Determine the (x, y) coordinate at the center of the cell enclosing the given text.  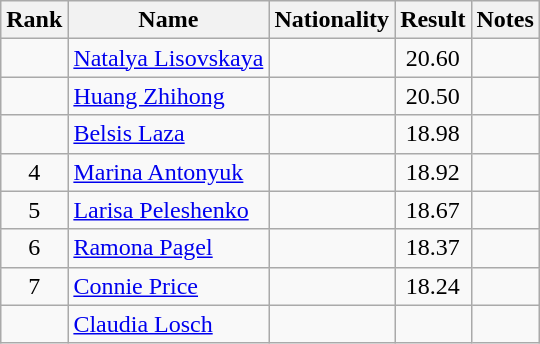
Name (168, 20)
Ramona Pagel (168, 248)
Huang Zhihong (168, 96)
Result (433, 20)
Natalya Lisovskaya (168, 58)
Connie Price (168, 286)
Belsis Laza (168, 134)
Nationality (332, 20)
4 (34, 172)
20.60 (433, 58)
Notes (505, 20)
Rank (34, 20)
7 (34, 286)
Larisa Peleshenko (168, 210)
18.92 (433, 172)
Marina Antonyuk (168, 172)
Claudia Losch (168, 324)
18.24 (433, 286)
6 (34, 248)
20.50 (433, 96)
18.98 (433, 134)
5 (34, 210)
18.37 (433, 248)
18.67 (433, 210)
